Provide the (x, y) coordinate of the cell's center where the given text is located.  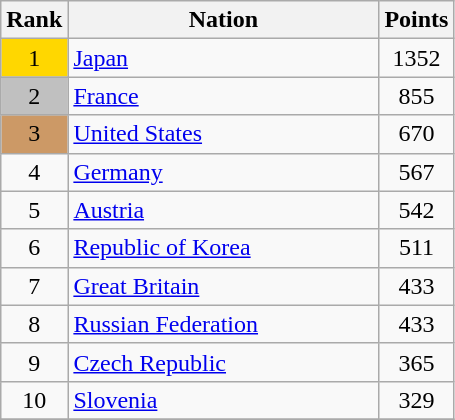
Points (416, 20)
Czech Republic (224, 362)
5 (34, 210)
Russian Federation (224, 324)
3 (34, 134)
4 (34, 172)
8 (34, 324)
Great Britain (224, 286)
2 (34, 96)
Republic of Korea (224, 248)
Japan (224, 58)
France (224, 96)
329 (416, 400)
855 (416, 96)
365 (416, 362)
Germany (224, 172)
10 (34, 400)
511 (416, 248)
Rank (34, 20)
Slovenia (224, 400)
567 (416, 172)
United States (224, 134)
7 (34, 286)
6 (34, 248)
1352 (416, 58)
542 (416, 210)
9 (34, 362)
670 (416, 134)
1 (34, 58)
Nation (224, 20)
Austria (224, 210)
